Return (x, y) of the center of cell containing provided text 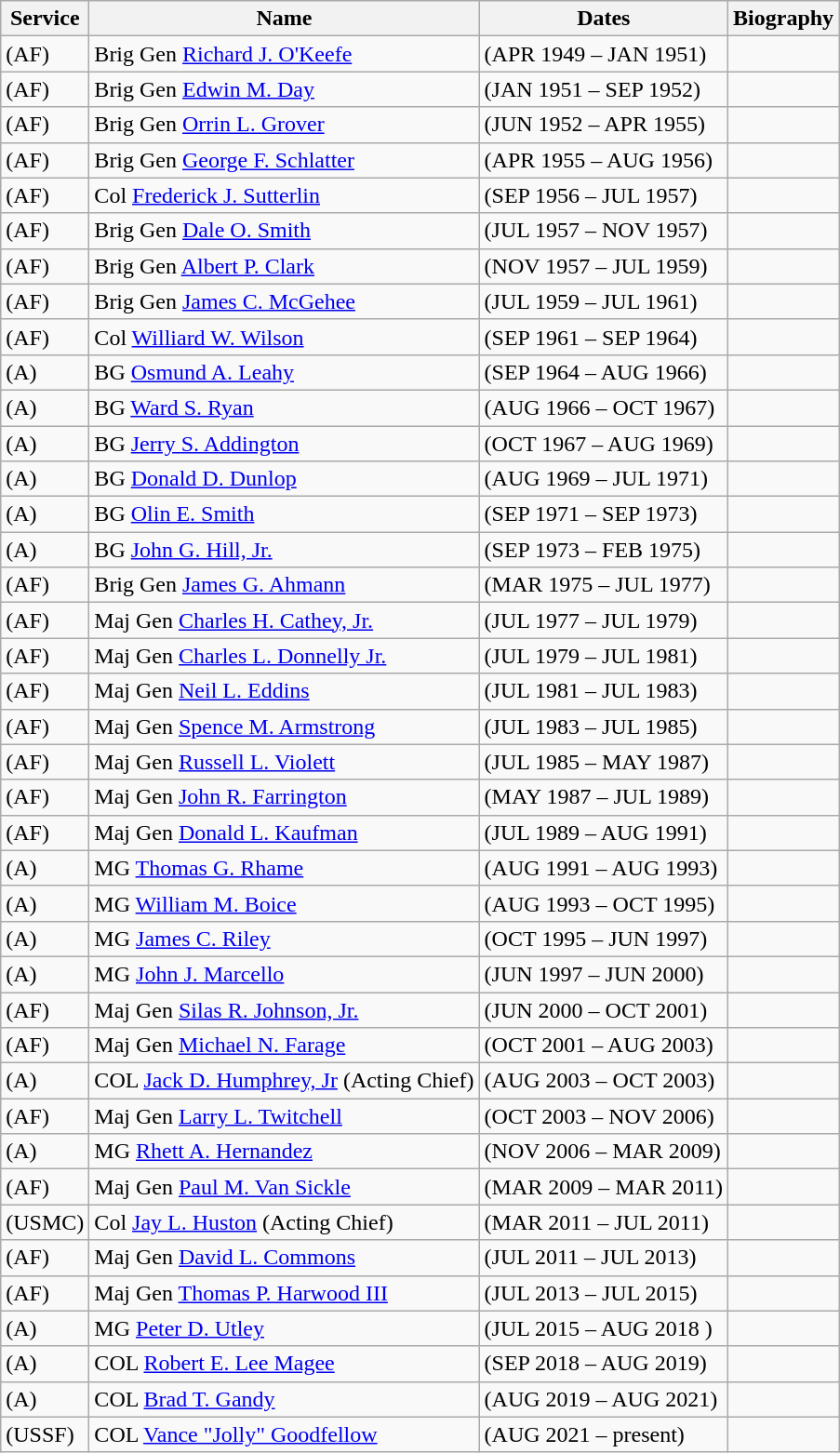
(JUL 2015 – AUG 2018 ) (604, 1328)
(OCT 2003 – NOV 2006) (604, 1116)
(APR 1949 – JAN 1951) (604, 54)
BG Ward S. Ryan (285, 407)
BG Olin E. Smith (285, 514)
(MAR 2009 – MAR 2011) (604, 1187)
(AUG 2021 – present) (604, 1434)
(SEP 1971 – SEP 1973) (604, 514)
(APR 1955 – AUG 1956) (604, 160)
Brig Gen Dale O. Smith (285, 231)
(JUL 1983 – JUL 1985) (604, 726)
Maj Gen Larry L. Twitchell (285, 1116)
Maj Gen Charles H. Cathey, Jr. (285, 620)
(JUN 1952 – APR 1955) (604, 125)
Name (285, 19)
Maj Gen Thomas P. Harwood III (285, 1293)
Biography (783, 19)
(JAN 1951 – SEP 1952) (604, 89)
(JUN 1997 – JUN 2000) (604, 974)
COL Brad T. Gandy (285, 1399)
(JUL 1989 – AUG 1991) (604, 833)
COL Robert E. Lee Magee (285, 1364)
(MAY 1987 – JUL 1989) (604, 797)
(SEP 1956 – JUL 1957) (604, 195)
Maj Gen David L. Commons (285, 1258)
Brig Gen James C. McGehee (285, 301)
Maj Gen Russell L. Violett (285, 762)
(JUL 1981 – JUL 1983) (604, 691)
Maj Gen Michael N. Farage (285, 1046)
(USSF) (45, 1434)
(SEP 1973 – FEB 1975) (604, 550)
MG William M. Boice (285, 903)
(NOV 1957 – JUL 1959) (604, 266)
Col Jay L. Huston (Acting Chief) (285, 1222)
Dates (604, 19)
Col Frederick J. Sutterlin (285, 195)
Maj Gen Silas R. Johnson, Jr. (285, 1009)
Brig Gen James G. Ahmann (285, 585)
(OCT 1995 – JUN 1997) (604, 939)
COL Vance "Jolly" Goodfellow (285, 1434)
Maj Gen Charles L. Donnelly Jr. (285, 656)
Service (45, 19)
(OCT 1967 – AUG 1969) (604, 444)
(JUL 1957 – NOV 1957) (604, 231)
Maj Gen Donald L. Kaufman (285, 833)
(AUG 1969 – JUL 1971) (604, 479)
(JUL 1985 – MAY 1987) (604, 762)
(AUG 2003 – OCT 2003) (604, 1081)
(JUL 1979 – JUL 1981) (604, 656)
(AUG 1991 – AUG 1993) (604, 868)
Brig Gen Richard J. O'Keefe (285, 54)
(JUL 2013 – JUL 2015) (604, 1293)
Maj Gen Paul M. Van Sickle (285, 1187)
MG Peter D. Utley (285, 1328)
BG Jerry S. Addington (285, 444)
Maj Gen Spence M. Armstrong (285, 726)
(SEP 1961 – SEP 1964) (604, 337)
BG Osmund A. Leahy (285, 372)
MG John J. Marcello (285, 974)
Brig Gen Edwin M. Day (285, 89)
MG Thomas G. Rhame (285, 868)
(JUL 2011 – JUL 2013) (604, 1258)
Maj Gen John R. Farrington (285, 797)
(MAR 1975 – JUL 1977) (604, 585)
Brig Gen George F. Schlatter (285, 160)
(MAR 2011 – JUL 2011) (604, 1222)
(JUL 1977 – JUL 1979) (604, 620)
(AUG 1966 – OCT 1967) (604, 407)
Brig Gen Orrin L. Grover (285, 125)
(USMC) (45, 1222)
(SEP 2018 – AUG 2019) (604, 1364)
COL Jack D. Humphrey, Jr (Acting Chief) (285, 1081)
BG Donald D. Dunlop (285, 479)
BG John G. Hill, Jr. (285, 550)
Maj Gen Neil L. Eddins (285, 691)
(NOV 2006 – MAR 2009) (604, 1152)
MG Rhett A. Hernandez (285, 1152)
(JUN 2000 – OCT 2001) (604, 1009)
(JUL 1959 – JUL 1961) (604, 301)
(AUG 2019 – AUG 2021) (604, 1399)
(AUG 1993 – OCT 1995) (604, 903)
(SEP 1964 – AUG 1966) (604, 372)
Brig Gen Albert P. Clark (285, 266)
MG James C. Riley (285, 939)
(OCT 2001 – AUG 2003) (604, 1046)
Col Williard W. Wilson (285, 337)
